Extract the (x, y) coordinate from the center of the cell holding the provided text.  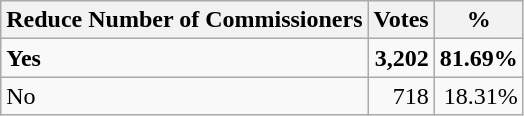
Reduce Number of Commissioners (184, 20)
718 (401, 96)
Yes (184, 58)
No (184, 96)
3,202 (401, 58)
81.69% (478, 58)
Votes (401, 20)
% (478, 20)
18.31% (478, 96)
